Output the [X, Y] coordinate of the center of the cell containing the given text.  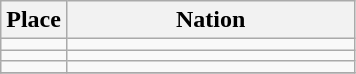
Nation [210, 20]
Place [34, 20]
